Search for the cell housing the specified text and yield its (X, Y) center coordinate. 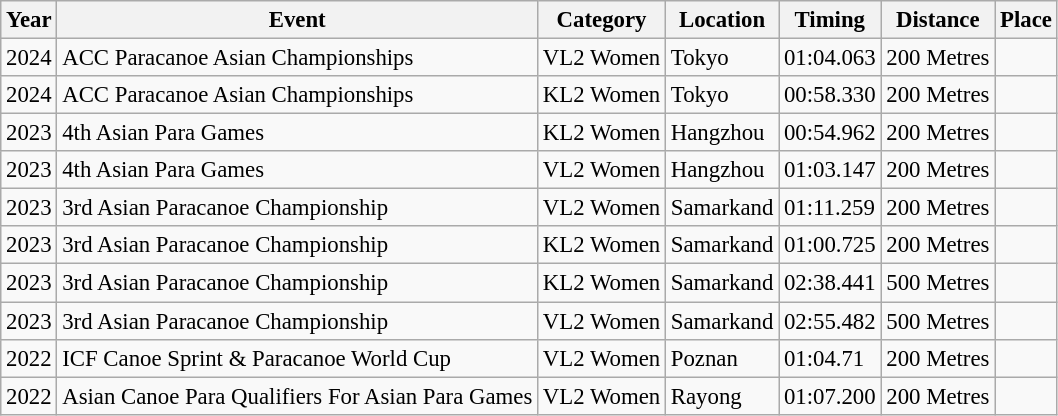
ICF Canoe Sprint & Paracanoe World Cup (298, 358)
01:04.063 (830, 58)
Location (722, 20)
Category (602, 20)
Timing (830, 20)
00:54.962 (830, 133)
Place (1026, 20)
02:55.482 (830, 321)
01:00.725 (830, 245)
Year (29, 20)
Event (298, 20)
01:03.147 (830, 170)
01:04.71 (830, 358)
Poznan (722, 358)
01:07.200 (830, 396)
Distance (938, 20)
01:11.259 (830, 208)
00:58.330 (830, 95)
Rayong (722, 396)
02:38.441 (830, 283)
Asian Canoe Para Qualifiers For Asian Para Games (298, 396)
